Return the (x, y) coordinate for the center point of the cell that contains the specified text.  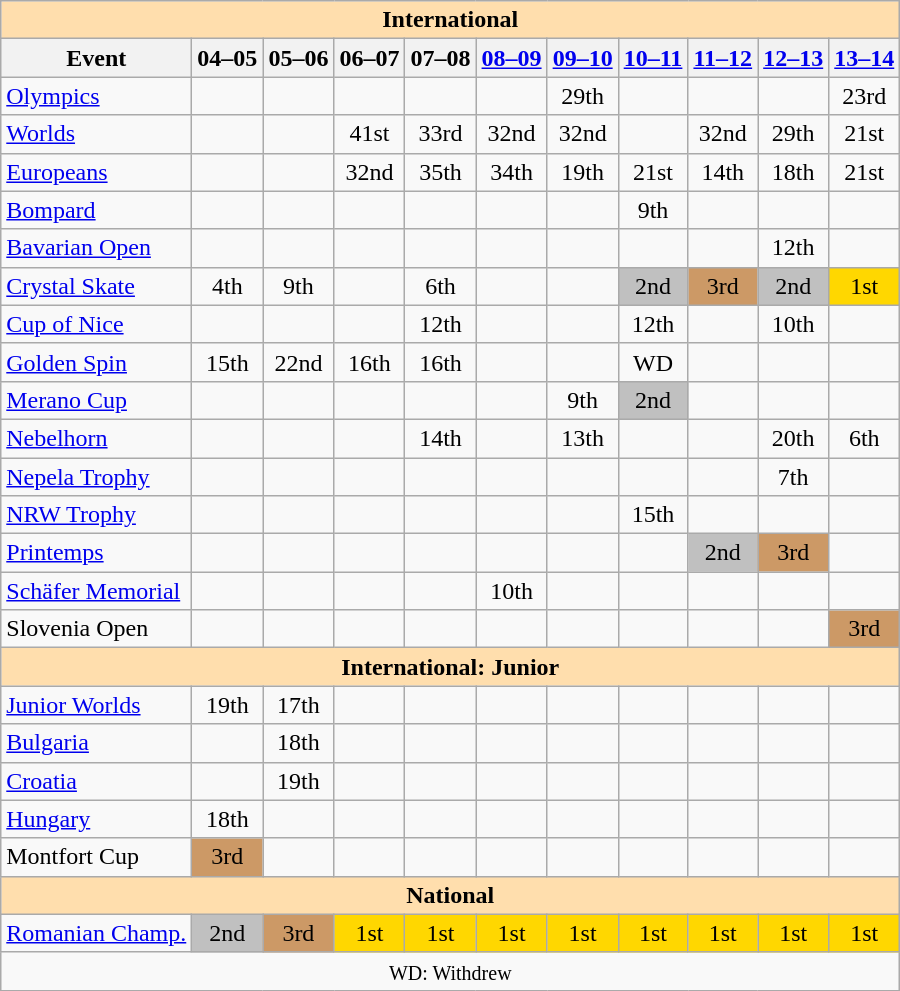
23rd (864, 96)
12–13 (794, 58)
22nd (298, 362)
13th (582, 438)
Bompard (96, 210)
Nepela Trophy (96, 477)
Cup of Nice (96, 324)
20th (794, 438)
Hungary (96, 819)
Event (96, 58)
Europeans (96, 172)
05–06 (298, 58)
Croatia (96, 781)
Printemps (96, 553)
Romanian Champ. (96, 933)
Schäfer Memorial (96, 591)
35th (440, 172)
International: Junior (450, 667)
4th (228, 286)
08–09 (512, 58)
WD: Withdrew (450, 971)
Merano Cup (96, 400)
NRW Trophy (96, 515)
Olympics (96, 96)
41st (370, 134)
Golden Spin (96, 362)
Bulgaria (96, 743)
Montfort Cup (96, 857)
National (450, 895)
09–10 (582, 58)
Slovenia Open (96, 629)
06–07 (370, 58)
13–14 (864, 58)
17th (298, 705)
Worlds (96, 134)
Bavarian Open (96, 248)
10–11 (653, 58)
04–05 (228, 58)
Crystal Skate (96, 286)
34th (512, 172)
WD (653, 362)
33rd (440, 134)
7th (794, 477)
07–08 (440, 58)
Nebelhorn (96, 438)
International (450, 20)
11–12 (723, 58)
Junior Worlds (96, 705)
